Pinpoint the cell where the given text exists, returning its [x, y] midpoint coordinate. 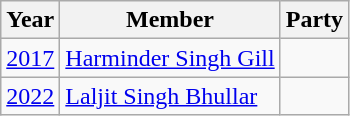
Member [170, 20]
Laljit Singh Bhullar [170, 96]
2022 [30, 96]
Year [30, 20]
Party [314, 20]
2017 [30, 58]
Harminder Singh Gill [170, 58]
